Find where the given text appears and provide that cell's center as [x, y] coordinate. 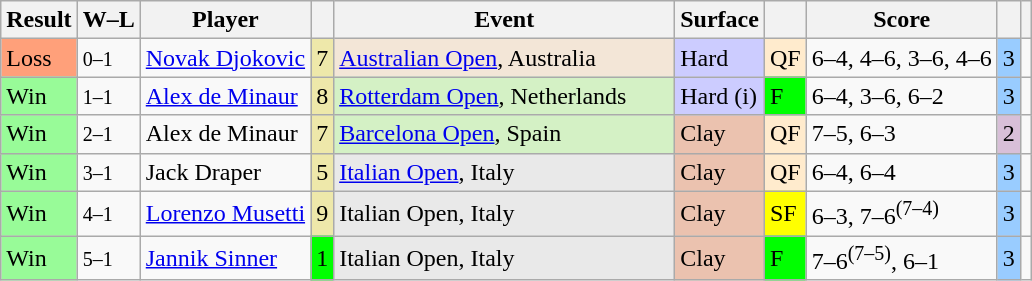
5–1 [108, 258]
Lorenzo Musetti [225, 214]
Result [39, 20]
6–4, 4–6, 3–6, 4–6 [902, 58]
6–4, 6–4 [902, 172]
1–1 [108, 96]
Player [225, 20]
Jannik Sinner [225, 258]
Hard [720, 58]
Rotterdam Open, Netherlands [504, 96]
Novak Djokovic [225, 58]
4–1 [108, 214]
2 [1008, 134]
1 [322, 258]
5 [322, 172]
Barcelona Open, Spain [504, 134]
Score [902, 20]
0–1 [108, 58]
3–1 [108, 172]
Event [504, 20]
Australian Open, Australia [504, 58]
Surface [720, 20]
7–5, 6–3 [902, 134]
SF [785, 214]
9 [322, 214]
W–L [108, 20]
7–6(7–5), 6–1 [902, 258]
Jack Draper [225, 172]
Hard (i) [720, 96]
Loss [39, 58]
2–1 [108, 134]
6–4, 3–6, 6–2 [902, 96]
6–3, 7–6(7–4) [902, 214]
8 [322, 96]
